Capture the cell that displays the provided text and extract its [X, Y] central coordinate. 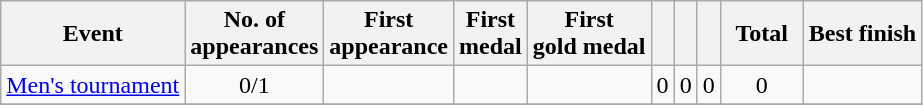
Firstmedal [491, 34]
0/1 [254, 85]
No. ofappearances [254, 34]
Firstappearance [389, 34]
Firstgold medal [589, 34]
Men's tournament [93, 85]
Event [93, 34]
Best finish [862, 34]
Total [762, 34]
